From the cell containing the given text, extract its center point as (x, y) coordinate. 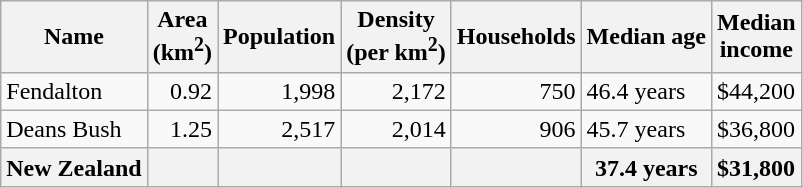
2,014 (396, 129)
$44,200 (756, 91)
2,172 (396, 91)
37.4 years (646, 167)
1,998 (280, 91)
$36,800 (756, 129)
Deans Bush (74, 129)
46.4 years (646, 91)
Medianincome (756, 37)
0.92 (182, 91)
1.25 (182, 129)
Fendalton (74, 91)
Name (74, 37)
Area(km2) (182, 37)
45.7 years (646, 129)
Median age (646, 37)
906 (516, 129)
$31,800 (756, 167)
2,517 (280, 129)
New Zealand (74, 167)
Population (280, 37)
750 (516, 91)
Households (516, 37)
Density(per km2) (396, 37)
